Determine the (x, y) coordinate at the center of the cell enclosing the given text.  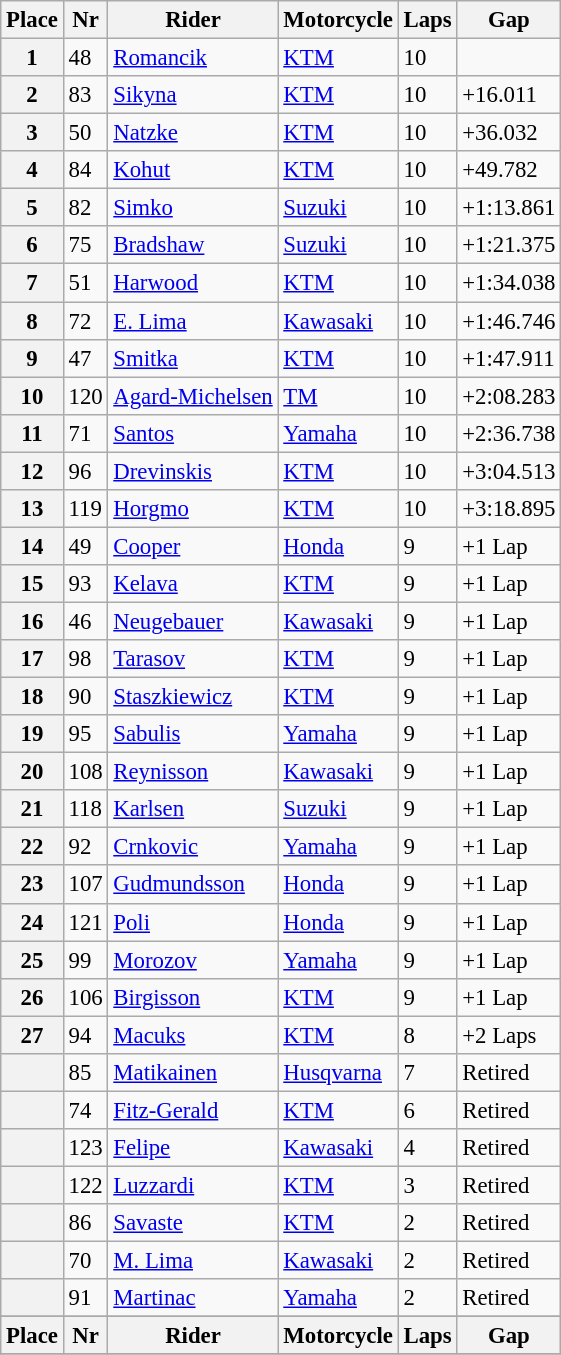
23 (32, 885)
Reynisson (193, 772)
122 (86, 1185)
Bradshaw (193, 245)
5 (32, 208)
82 (86, 208)
+1:46.746 (509, 321)
16 (32, 621)
Savaste (193, 1223)
98 (86, 659)
51 (86, 283)
Morozov (193, 960)
Agard-Michelsen (193, 396)
+1:47.911 (509, 358)
94 (86, 1035)
Cooper (193, 546)
24 (32, 922)
75 (86, 245)
123 (86, 1148)
91 (86, 1298)
49 (86, 546)
+1:21.375 (509, 245)
15 (32, 584)
M. Lima (193, 1261)
Sikyna (193, 95)
Santos (193, 433)
18 (32, 697)
93 (86, 584)
+36.032 (509, 133)
86 (86, 1223)
21 (32, 809)
1 (32, 58)
19 (32, 734)
+1:34.038 (509, 283)
Husqvarna (338, 1073)
Karlsen (193, 809)
106 (86, 997)
+3:18.895 (509, 509)
22 (32, 847)
Poli (193, 922)
Kelava (193, 584)
17 (32, 659)
E. Lima (193, 321)
+16.011 (509, 95)
107 (86, 885)
Felipe (193, 1148)
74 (86, 1110)
83 (86, 95)
48 (86, 58)
Romancik (193, 58)
Crnkovic (193, 847)
118 (86, 809)
Birgisson (193, 997)
Smitka (193, 358)
+49.782 (509, 170)
99 (86, 960)
108 (86, 772)
50 (86, 133)
Simko (193, 208)
Fitz-Gerald (193, 1110)
25 (32, 960)
Horgmo (193, 509)
85 (86, 1073)
84 (86, 170)
12 (32, 471)
TM (338, 396)
26 (32, 997)
90 (86, 697)
Sabulis (193, 734)
Natzke (193, 133)
14 (32, 546)
119 (86, 509)
20 (32, 772)
72 (86, 321)
47 (86, 358)
46 (86, 621)
120 (86, 396)
11 (32, 433)
Harwood (193, 283)
+2 Laps (509, 1035)
13 (32, 509)
+2:08.283 (509, 396)
71 (86, 433)
Matikainen (193, 1073)
92 (86, 847)
Neugebauer (193, 621)
Kohut (193, 170)
96 (86, 471)
121 (86, 922)
Gudmundsson (193, 885)
95 (86, 734)
Tarasov (193, 659)
Luzzardi (193, 1185)
27 (32, 1035)
70 (86, 1261)
+1:13.861 (509, 208)
Martinac (193, 1298)
Drevinskis (193, 471)
Staszkiewicz (193, 697)
Macuks (193, 1035)
+3:04.513 (509, 471)
+2:36.738 (509, 433)
